For the text-containing cell, return its midpoint in (x, y) coordinate format. 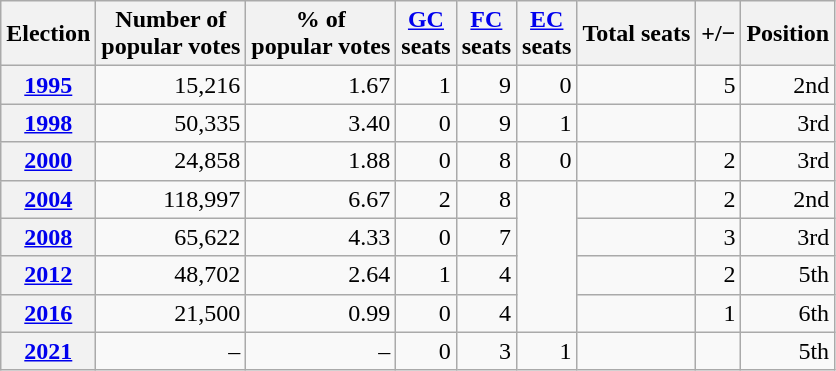
% ofpopular votes (321, 34)
Election (48, 34)
+/− (718, 34)
2016 (48, 313)
3.40 (321, 123)
7 (486, 237)
0.99 (321, 313)
1.88 (321, 161)
Position (788, 34)
48,702 (171, 275)
ECseats (547, 34)
24,858 (171, 161)
2.64 (321, 275)
FCseats (486, 34)
2000 (48, 161)
4.33 (321, 237)
6.67 (321, 199)
15,216 (171, 85)
118,997 (171, 199)
GCseats (426, 34)
1995 (48, 85)
50,335 (171, 123)
2021 (48, 351)
65,622 (171, 237)
21,500 (171, 313)
1.67 (321, 85)
6th (788, 313)
Number ofpopular votes (171, 34)
2004 (48, 199)
2008 (48, 237)
2012 (48, 275)
1998 (48, 123)
Total seats (636, 34)
5 (718, 85)
